From the cell containing the given text, extract its center point as (X, Y) coordinate. 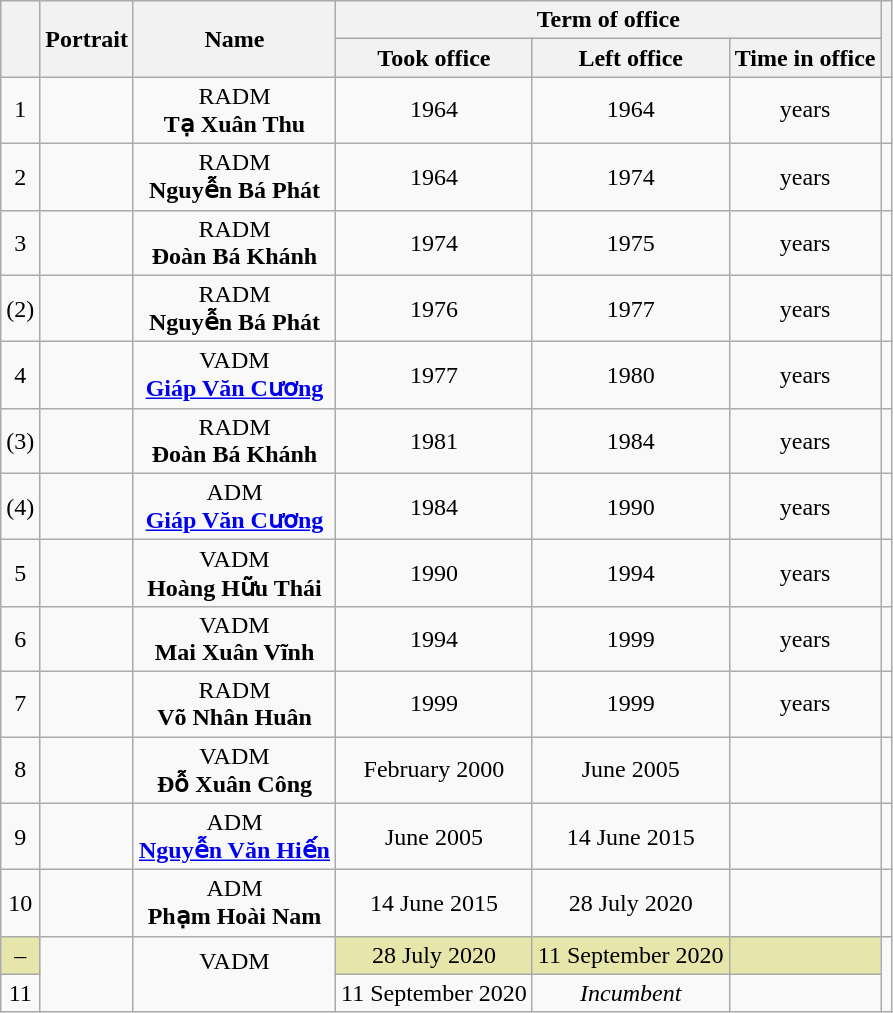
ADMGiáp Văn Cương (234, 506)
2 (20, 176)
11 (20, 993)
Term of office (609, 20)
7 (20, 704)
Took office (434, 58)
1976 (434, 308)
Time in office (805, 58)
1 (20, 110)
9 (20, 836)
(2) (20, 308)
VADMGiáp Văn Cương (234, 376)
VADMHoàng Hữu Thái (234, 574)
(4) (20, 506)
Name (234, 39)
Incumbent (630, 993)
8 (20, 770)
Portrait (87, 39)
– (20, 955)
4 (20, 376)
Left office (630, 58)
ADMPhạm Hoài Nam (234, 904)
6 (20, 638)
RADMVõ Nhân Huân (234, 704)
February 2000 (434, 770)
10 (20, 904)
(3) (20, 440)
RADMTạ Xuân Thu (234, 110)
ADMNguyễn Văn Hiến (234, 836)
1975 (630, 242)
1981 (434, 440)
VADMĐỗ Xuân Công (234, 770)
VADMMai Xuân Vĩnh (234, 638)
VADM (234, 974)
3 (20, 242)
5 (20, 574)
1980 (630, 376)
